Pinpoint the cell where the given text exists, returning its [x, y] midpoint coordinate. 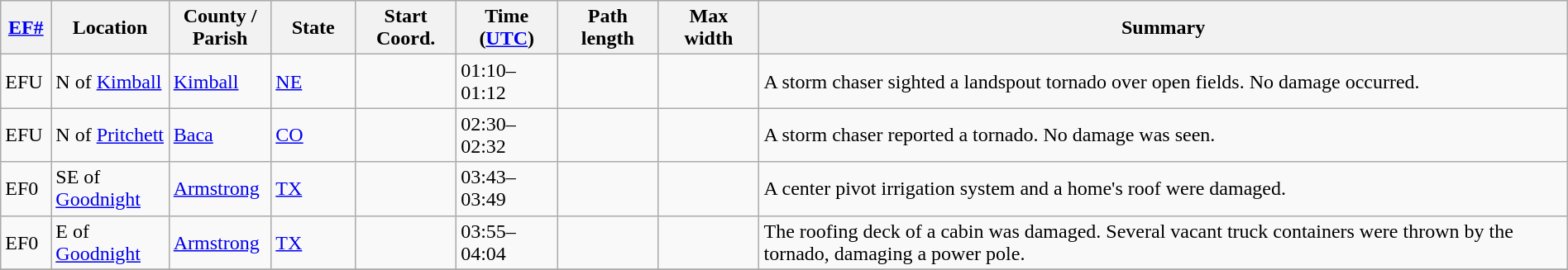
Start Coord. [406, 28]
Baca [220, 135]
A storm chaser sighted a landspout tornado over open fields. No damage occurred. [1163, 81]
Max width [709, 28]
Summary [1163, 28]
The roofing deck of a cabin was damaged. Several vacant truck containers were thrown by the tornado, damaging a power pole. [1163, 243]
A storm chaser reported a tornado. No damage was seen. [1163, 135]
E of Goodnight [110, 243]
NE [313, 81]
County / Parish [220, 28]
CO [313, 135]
SE of Goodnight [110, 188]
A center pivot irrigation system and a home's roof were damaged. [1163, 188]
N of Kimball [110, 81]
N of Pritchett [110, 135]
03:43–03:49 [507, 188]
01:10–01:12 [507, 81]
Time (UTC) [507, 28]
Path length [608, 28]
02:30–02:32 [507, 135]
Kimball [220, 81]
Location [110, 28]
EF# [26, 28]
03:55–04:04 [507, 243]
State [313, 28]
